Extract the (X, Y) coordinate from the center of the cell holding the provided text.  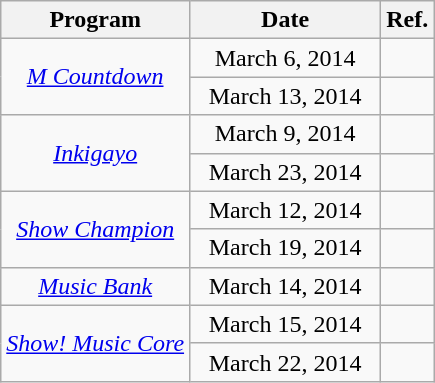
March 23, 2014 (286, 172)
March 9, 2014 (286, 134)
March 19, 2014 (286, 248)
Date (286, 20)
M Countdown (96, 77)
Music Bank (96, 286)
Show! Music Core (96, 343)
Show Champion (96, 229)
Inkigayo (96, 153)
March 12, 2014 (286, 210)
March 14, 2014 (286, 286)
March 15, 2014 (286, 324)
Program (96, 20)
March 13, 2014 (286, 96)
March 6, 2014 (286, 58)
March 22, 2014 (286, 362)
Ref. (408, 20)
